Identify which cell holds the provided text, then report its (x, y) central coordinate. 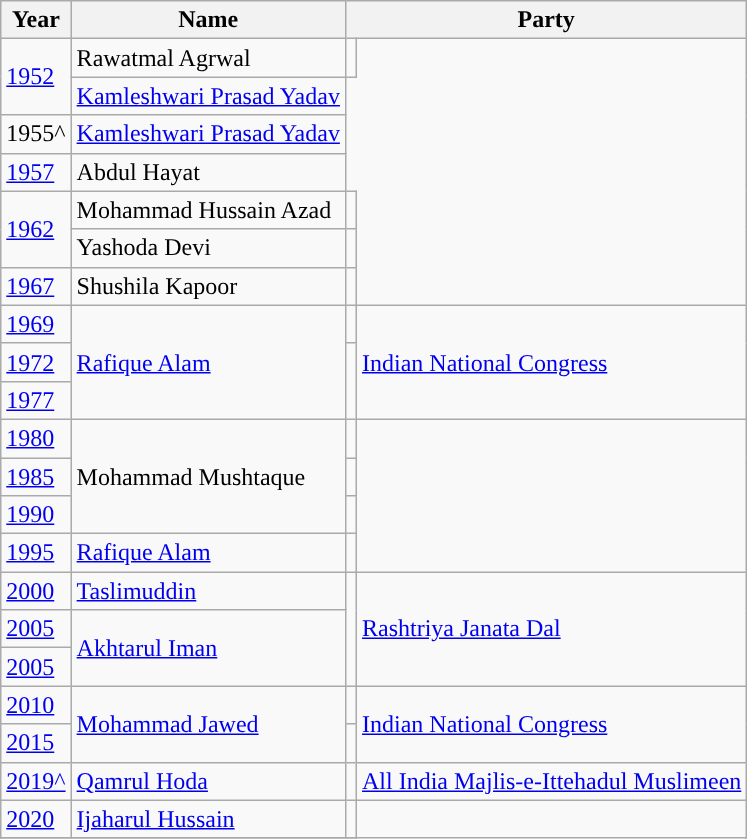
Party (546, 20)
Shushila Kapoor (208, 286)
Mohammad Hussain Azad (208, 210)
1990 (36, 515)
Ijaharul Hussain (208, 819)
Qamrul Hoda (208, 781)
1980 (36, 438)
Year (36, 20)
1955^ (36, 134)
2000 (36, 591)
Name (208, 20)
1977 (36, 400)
1972 (36, 362)
2015 (36, 743)
Taslimuddin (208, 591)
2010 (36, 705)
Mohammad Mushtaque (208, 476)
Rashtriya Janata Dal (552, 629)
1952 (36, 77)
Mohammad Jawed (208, 724)
1957 (36, 172)
1962 (36, 229)
Rawatmal Agrwal (208, 58)
All India Majlis-e-Ittehadul Muslimeen (552, 781)
1995 (36, 553)
2019^ (36, 781)
Yashoda Devi (208, 248)
Abdul Hayat (208, 172)
Akhtarul Iman (208, 648)
2020 (36, 819)
1985 (36, 477)
1969 (36, 324)
1967 (36, 286)
